Pinpoint the cell where the given text exists, returning its [x, y] midpoint coordinate. 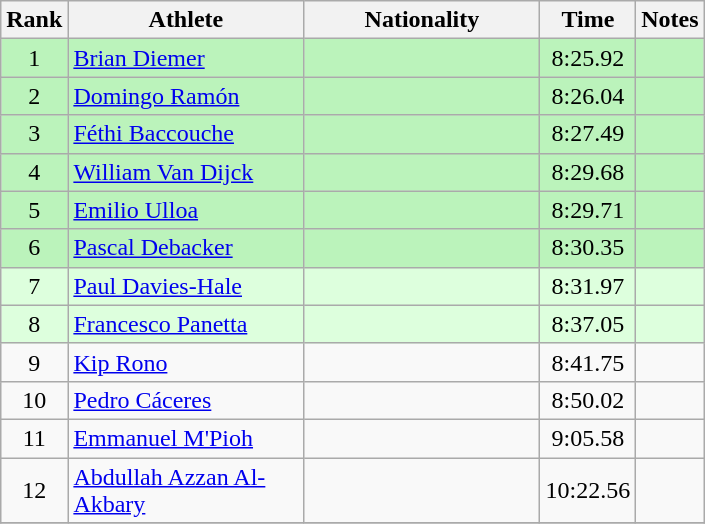
Féthi Baccouche [186, 134]
Abdullah Azzan Al-Akbary [186, 490]
8:41.75 [588, 362]
8:31.97 [588, 286]
9:05.58 [588, 438]
6 [34, 248]
8:26.04 [588, 96]
Brian Diemer [186, 58]
8:50.02 [588, 400]
8:29.71 [588, 210]
8 [34, 324]
4 [34, 172]
Rank [34, 20]
Domingo Ramón [186, 96]
Notes [670, 20]
Kip Rono [186, 362]
Athlete [186, 20]
Nationality [422, 20]
10 [34, 400]
William Van Dijck [186, 172]
3 [34, 134]
Pascal Debacker [186, 248]
12 [34, 490]
Emmanuel M'Pioh [186, 438]
7 [34, 286]
Pedro Cáceres [186, 400]
9 [34, 362]
Time [588, 20]
Paul Davies-Hale [186, 286]
Emilio Ulloa [186, 210]
8:25.92 [588, 58]
10:22.56 [588, 490]
11 [34, 438]
8:30.35 [588, 248]
8:29.68 [588, 172]
1 [34, 58]
8:27.49 [588, 134]
Francesco Panetta [186, 324]
2 [34, 96]
5 [34, 210]
8:37.05 [588, 324]
